Detect which cell encompasses the target text, then output its [X, Y] center coordinate. 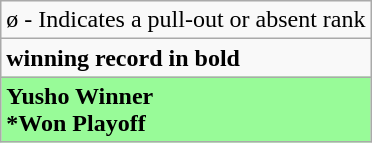
Yusho Winner *Won Playoff [186, 110]
ø - Indicates a pull-out or absent rank [186, 20]
winning record in bold [186, 58]
